Return the [x, y] coordinate for the center point of the cell that contains the specified text.  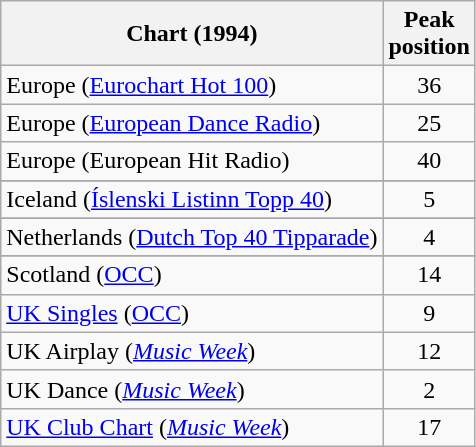
Iceland (Íslenski Listinn Topp 40) [192, 199]
5 [429, 199]
36 [429, 85]
Europe (European Hit Radio) [192, 161]
9 [429, 313]
40 [429, 161]
Scotland (OCC) [192, 275]
4 [429, 237]
17 [429, 427]
2 [429, 389]
Peakposition [429, 34]
UK Singles (OCC) [192, 313]
Chart (1994) [192, 34]
UK Dance (Music Week) [192, 389]
25 [429, 123]
Europe (European Dance Radio) [192, 123]
12 [429, 351]
UK Club Chart (Music Week) [192, 427]
Netherlands (Dutch Top 40 Tipparade) [192, 237]
Europe (Eurochart Hot 100) [192, 85]
14 [429, 275]
UK Airplay (Music Week) [192, 351]
